Return the [X, Y] coordinate for the center point of the cell that contains the specified text.  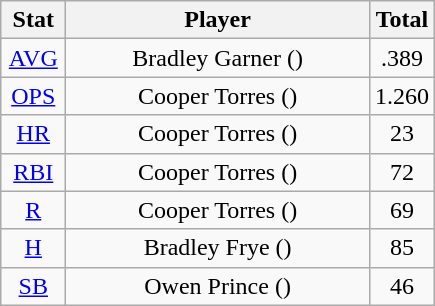
72 [402, 172]
46 [402, 286]
Total [402, 20]
23 [402, 134]
HR [34, 134]
Stat [34, 20]
OPS [34, 96]
RBI [34, 172]
1.260 [402, 96]
AVG [34, 58]
Player [218, 20]
Bradley Garner () [218, 58]
R [34, 210]
H [34, 248]
.389 [402, 58]
SB [34, 286]
Bradley Frye () [218, 248]
85 [402, 248]
Owen Prince () [218, 286]
69 [402, 210]
